Determine the (x, y) coordinate at the center of the cell enclosing the given text.  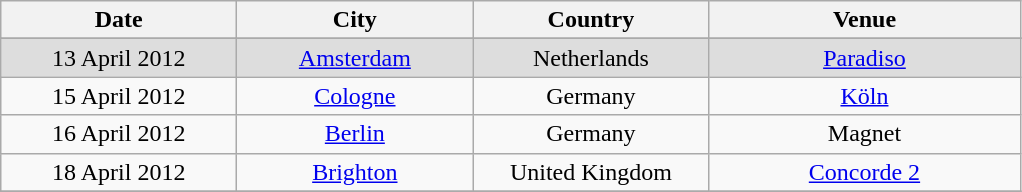
16 April 2012 (119, 134)
Venue (864, 20)
Netherlands (591, 58)
Paradiso (864, 58)
Concorde 2 (864, 172)
15 April 2012 (119, 96)
City (355, 20)
Magnet (864, 134)
Cologne (355, 96)
Country (591, 20)
United Kingdom (591, 172)
Date (119, 20)
13 April 2012 (119, 58)
Berlin (355, 134)
Amsterdam (355, 58)
Brighton (355, 172)
Köln (864, 96)
18 April 2012 (119, 172)
